For the text-containing cell, return its midpoint in [x, y] coordinate format. 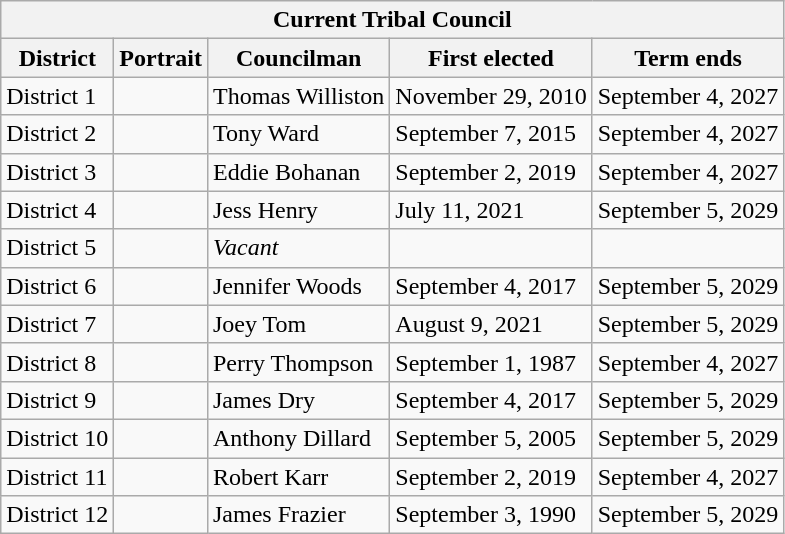
District 8 [58, 362]
Perry Thompson [298, 362]
Anthony Dillard [298, 438]
August 9, 2021 [491, 324]
District 4 [58, 210]
District 1 [58, 96]
September 5, 2005 [491, 438]
Tony Ward [298, 134]
District 9 [58, 400]
District 5 [58, 248]
Vacant [298, 248]
District 2 [58, 134]
September 3, 1990 [491, 515]
September 1, 1987 [491, 362]
Eddie Bohanan [298, 172]
Thomas Williston [298, 96]
District [58, 58]
Robert Karr [298, 477]
District 7 [58, 324]
November 29, 2010 [491, 96]
District 6 [58, 286]
Portrait [161, 58]
District 3 [58, 172]
Current Tribal Council [392, 20]
September 7, 2015 [491, 134]
James Frazier [298, 515]
Jess Henry [298, 210]
District 12 [58, 515]
Term ends [688, 58]
District 11 [58, 477]
Councilman [298, 58]
District 10 [58, 438]
Joey Tom [298, 324]
July 11, 2021 [491, 210]
James Dry [298, 400]
First elected [491, 58]
Jennifer Woods [298, 286]
